Capture the cell that displays the provided text and extract its [x, y] central coordinate. 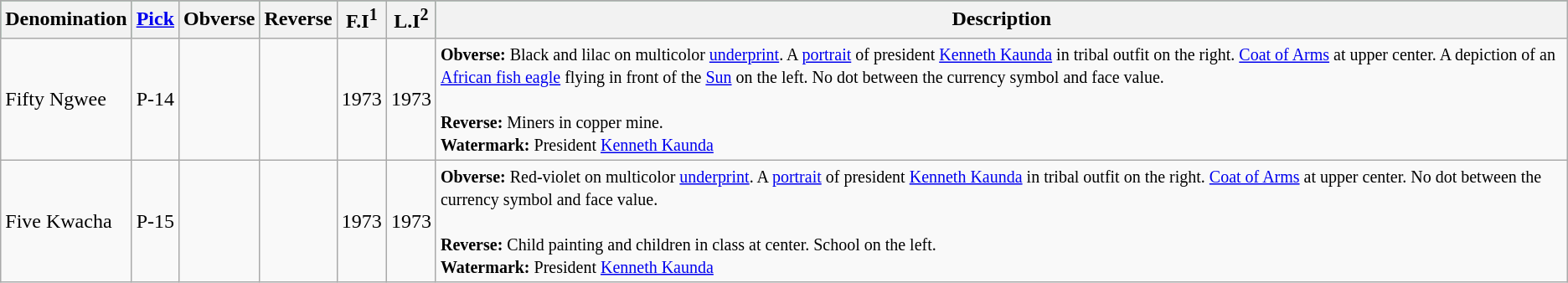
L.I2 [410, 20]
Denomination [66, 20]
Obverse [219, 20]
Reverse [298, 20]
Five Kwacha [66, 221]
Fifty Ngwee [66, 99]
P-14 [155, 99]
F.I1 [362, 20]
Pick [155, 20]
Description [1002, 20]
P-15 [155, 221]
